Capture the cell that displays the provided text and extract its [X, Y] central coordinate. 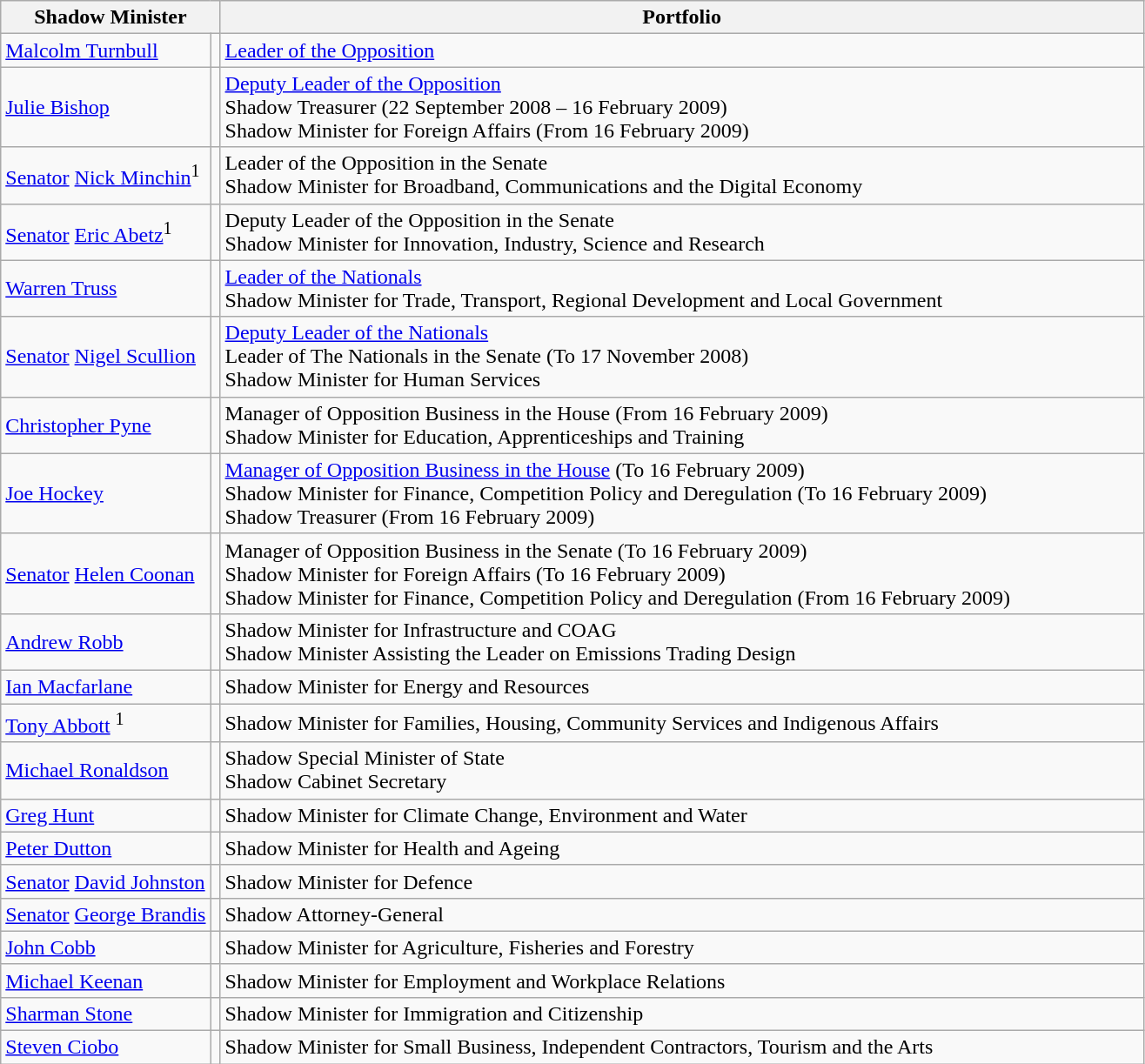
Tony Abbott 1 [106, 722]
Malcolm Turnbull [106, 50]
Shadow Attorney-General [682, 914]
Shadow Minister for Climate Change, Environment and Water [682, 815]
Shadow Minister for Defence [682, 881]
Leader of the Opposition in the SenateShadow Minister for Broadband, Communications and the Digital Economy [682, 176]
Shadow Minister for Health and Ageing [682, 848]
Joe Hockey [106, 493]
Senator David Johnston [106, 881]
Julie Bishop [106, 107]
Senator Nick Minchin1 [106, 176]
Andrew Robb [106, 642]
Senator George Brandis [106, 914]
Portfolio [682, 17]
Shadow Minister for Employment and Workplace Relations [682, 980]
Sharman Stone [106, 1014]
John Cobb [106, 947]
Shadow Minister for Agriculture, Fisheries and Forestry [682, 947]
Deputy Leader of the NationalsLeader of The Nationals in the Senate (To 17 November 2008)Shadow Minister for Human Services [682, 357]
Senator Helen Coonan [106, 573]
Deputy Leader of the OppositionShadow Treasurer (22 September 2008 – 16 February 2009)Shadow Minister for Foreign Affairs (From 16 February 2009) [682, 107]
Steven Ciobo [106, 1047]
Manager of Opposition Business in the House (From 16 February 2009)Shadow Minister for Education, Apprenticeships and Training [682, 425]
Shadow Minister for Families, Housing, Community Services and Indigenous Affairs [682, 722]
Shadow Special Minister of StateShadow Cabinet Secretary [682, 771]
Peter Dutton [106, 848]
Leader of the Opposition [682, 50]
Michael Ronaldson [106, 771]
Shadow Minister for Infrastructure and COAGShadow Minister Assisting the Leader on Emissions Trading Design [682, 642]
Senator Eric Abetz1 [106, 231]
Shadow Minister for Energy and Resources [682, 686]
Shadow Minister [110, 17]
Shadow Minister for Immigration and Citizenship [682, 1014]
Senator Nigel Scullion [106, 357]
Deputy Leader of the Opposition in the SenateShadow Minister for Innovation, Industry, Science and Research [682, 231]
Shadow Minister for Small Business, Independent Contractors, Tourism and the Arts [682, 1047]
Michael Keenan [106, 980]
Christopher Pyne [106, 425]
Warren Truss [106, 289]
Greg Hunt [106, 815]
Leader of the NationalsShadow Minister for Trade, Transport, Regional Development and Local Government [682, 289]
Ian Macfarlane [106, 686]
